Locate the cell with the specified text and output its (x, y) center coordinate. 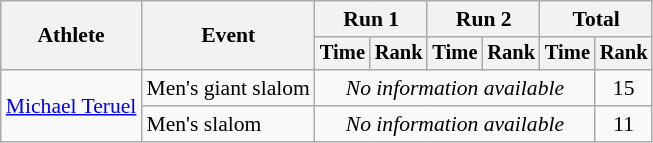
Total (596, 19)
Michael Teruel (72, 106)
Men's slalom (228, 124)
Run 2 (483, 19)
Event (228, 36)
15 (624, 88)
Run 1 (371, 19)
11 (624, 124)
Men's giant slalom (228, 88)
Athlete (72, 36)
